Search for the cell housing the specified text and yield its (x, y) center coordinate. 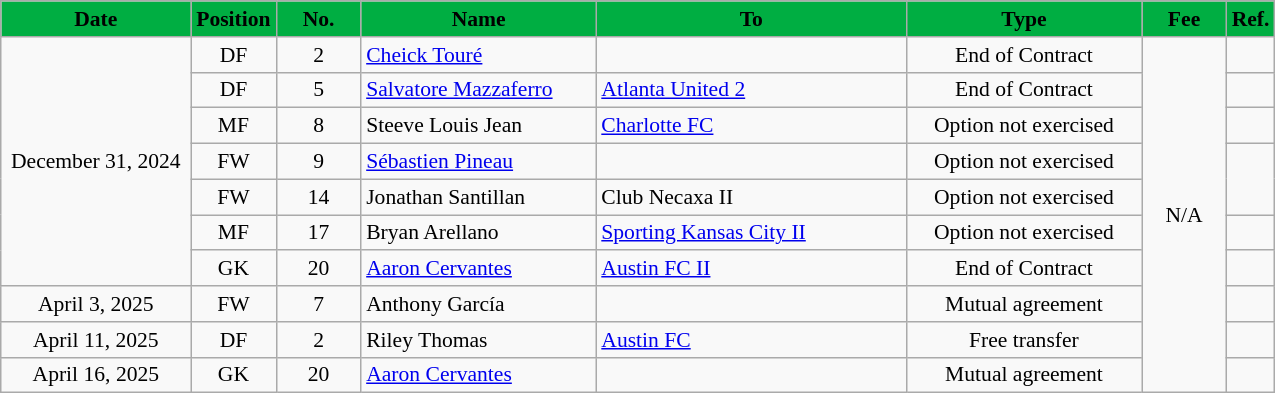
7 (318, 304)
Free transfer (1024, 340)
Jonathan Santillan (478, 197)
Bryan Arellano (478, 233)
April 11, 2025 (96, 340)
N/A (1184, 215)
Charlotte FC (751, 126)
Position (234, 19)
Ref. (1251, 19)
9 (318, 162)
Club Necaxa II (751, 197)
Name (478, 19)
Austin FC (751, 340)
Fee (1184, 19)
Date (96, 19)
17 (318, 233)
Steeve Louis Jean (478, 126)
April 3, 2025 (96, 304)
14 (318, 197)
Cheick Touré (478, 55)
Salvatore Mazzaferro (478, 90)
Type (1024, 19)
Anthony García (478, 304)
No. (318, 19)
December 31, 2024 (96, 162)
Riley Thomas (478, 340)
To (751, 19)
Austin FC II (751, 269)
8 (318, 126)
Sébastien Pineau (478, 162)
Atlanta United 2 (751, 90)
5 (318, 90)
April 16, 2025 (96, 375)
Sporting Kansas City II (751, 233)
